Return the [X, Y] coordinate for the center point of the cell that contains the specified text.  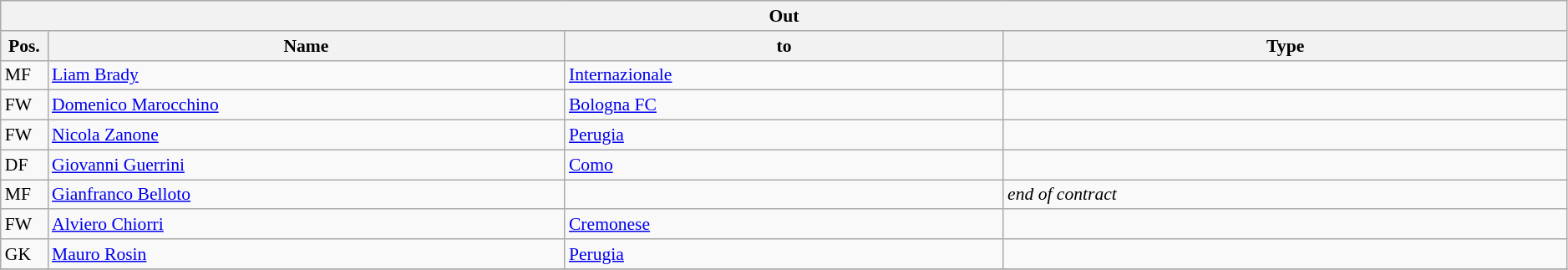
Alviero Chiorri [306, 225]
Out [784, 16]
Giovanni Guerrini [306, 165]
DF [24, 165]
GK [24, 254]
Cremonese [784, 225]
Liam Brady [306, 75]
Name [306, 46]
end of contract [1285, 195]
Bologna FC [784, 105]
Gianfranco Belloto [306, 195]
Nicola Zanone [306, 135]
Pos. [24, 46]
Internazionale [784, 75]
Domenico Marocchino [306, 105]
Type [1285, 46]
to [784, 46]
Como [784, 165]
Mauro Rosin [306, 254]
